From the cell containing the given text, extract its center point as (X, Y) coordinate. 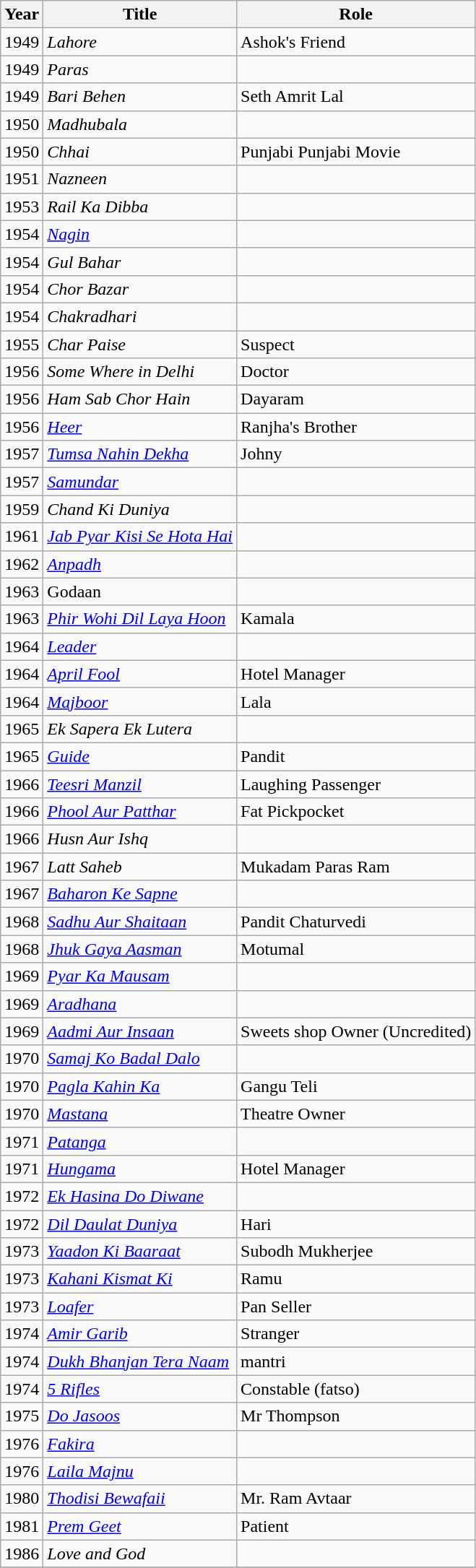
Jhuk Gaya Aasman (140, 949)
Gul Bahar (140, 261)
Laughing Passenger (356, 784)
Samundar (140, 482)
Laila Majnu (140, 1471)
Sweets shop Owner (Uncredited) (356, 1031)
Motumal (356, 949)
Samaj Ko Badal Dalo (140, 1059)
Ramu (356, 1279)
Kamala (356, 619)
1981 (22, 1526)
Chand Ki Duniya (140, 509)
1980 (22, 1499)
Madhubala (140, 124)
Leader (140, 646)
Hari (356, 1224)
Stranger (356, 1334)
Heer (140, 427)
Mastana (140, 1114)
Dayaram (356, 399)
Majboor (140, 701)
Baharon Ke Sapne (140, 894)
Godaan (140, 592)
Dukh Bhanjan Tera Naam (140, 1361)
Loafer (140, 1307)
Pan Seller (356, 1307)
Dil Daulat Duniya (140, 1224)
Aadmi Aur Insaan (140, 1031)
Fat Pickpocket (356, 812)
Sadhu Aur Shaitaan (140, 922)
1962 (22, 564)
1961 (22, 537)
Chhai (140, 152)
Some Where in Delhi (140, 372)
Ham Sab Chor Hain (140, 399)
mantri (356, 1361)
Paras (140, 69)
1959 (22, 509)
Fakira (140, 1444)
Theatre Owner (356, 1114)
Mr Thompson (356, 1416)
Kahani Kismat Ki (140, 1279)
Guide (140, 756)
Pagla Kahin Ka (140, 1086)
1951 (22, 179)
Seth Amrit Lal (356, 97)
Pandit (356, 756)
Jab Pyar Kisi Se Hota Hai (140, 537)
Prem Geet (140, 1526)
Mr. Ram Avtaar (356, 1499)
Char Paise (140, 345)
Do Jasoos (140, 1416)
Bari Behen (140, 97)
Chor Bazar (140, 289)
1955 (22, 345)
Nazneen (140, 179)
Amir Garib (140, 1334)
Mukadam Paras Ram (356, 867)
Lahore (140, 42)
Punjabi Punjabi Movie (356, 152)
Ashok's Friend (356, 42)
Tumsa Nahin Dekha (140, 454)
1953 (22, 207)
Ranjha's Brother (356, 427)
Doctor (356, 372)
Thodisi Bewafaii (140, 1499)
Role (356, 14)
Phir Wohi Dil Laya Hoon (140, 619)
Patanga (140, 1141)
Pandit Chaturvedi (356, 922)
Yaadon Ki Baaraat (140, 1252)
Johny (356, 454)
Anpadh (140, 564)
Lala (356, 701)
Ek Sapera Ek Lutera (140, 729)
Hungama (140, 1169)
Ek Hasina Do Diwane (140, 1196)
Latt Saheb (140, 867)
Phool Aur Patthar (140, 812)
Title (140, 14)
Aradhana (140, 1004)
Constable (fatso) (356, 1389)
Nagin (140, 234)
Gangu Teli (356, 1086)
Suspect (356, 345)
Love and God (140, 1554)
Rail Ka Dibba (140, 207)
Year (22, 14)
1975 (22, 1416)
1986 (22, 1554)
Patient (356, 1526)
Chakradhari (140, 316)
Pyar Ka Mausam (140, 976)
April Fool (140, 674)
Teesri Manzil (140, 784)
5 Rifles (140, 1389)
Husn Aur Ishq (140, 839)
Subodh Mukherjee (356, 1252)
